Return [X, Y] of the center of cell containing provided text 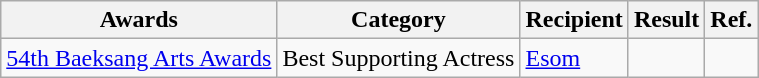
Category [398, 20]
Esom [574, 58]
Best Supporting Actress [398, 58]
Awards [139, 20]
54th Baeksang Arts Awards [139, 58]
Ref. [732, 20]
Result [666, 20]
Recipient [574, 20]
